Pinpoint the cell where the given text exists, returning its [x, y] midpoint coordinate. 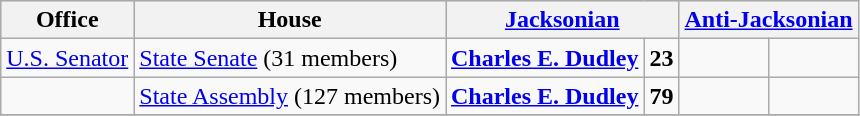
State Senate (31 members) [290, 58]
23 [662, 58]
Office [68, 20]
Anti-Jacksonian [768, 20]
Jacksonian [562, 20]
House [290, 20]
U.S. Senator [68, 58]
State Assembly (127 members) [290, 96]
79 [662, 96]
